Scan for the cell matching the given text and deliver its [X, Y] coordinate at center. 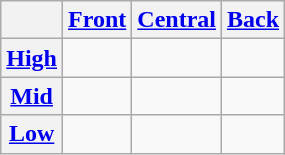
Central [177, 20]
Mid [32, 96]
Low [32, 134]
Front [98, 20]
Back [254, 20]
High [32, 58]
